Identify which cell holds the provided text, then report its (x, y) central coordinate. 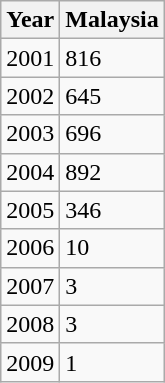
2008 (30, 324)
1 (112, 362)
10 (112, 248)
2009 (30, 362)
892 (112, 172)
2006 (30, 248)
2002 (30, 96)
2005 (30, 210)
2004 (30, 172)
696 (112, 134)
Year (30, 20)
2003 (30, 134)
645 (112, 96)
816 (112, 58)
2001 (30, 58)
Malaysia (112, 20)
2007 (30, 286)
346 (112, 210)
